Locate the cell with the specified text and output its [X, Y] center coordinate. 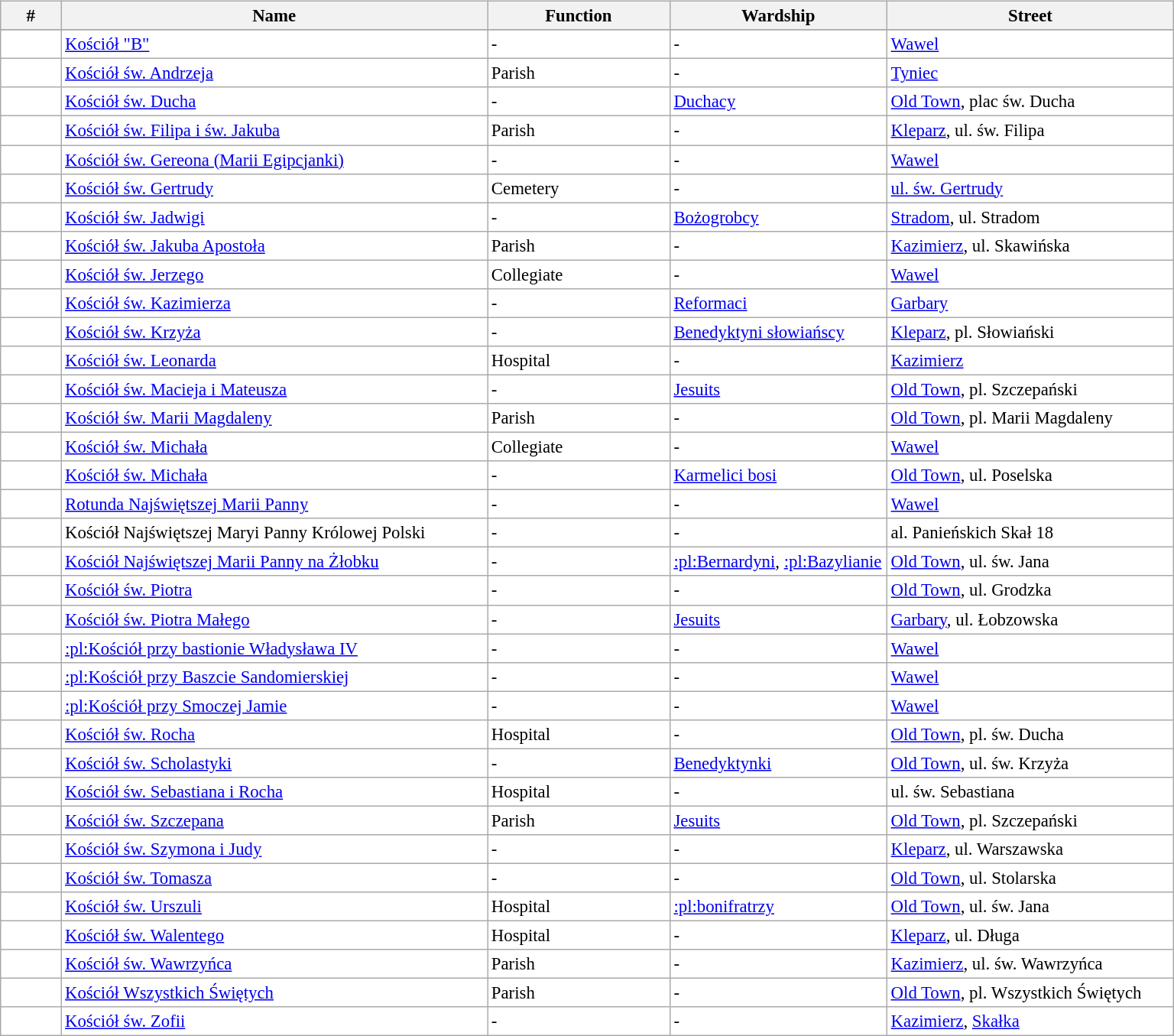
Old Town, ul. Grodzka [1030, 590]
Kościół św. Tomasza [274, 878]
Function [579, 16]
Garbary [1030, 303]
# [31, 16]
Street [1030, 16]
Kościół św. Marii Magdaleny [274, 418]
Kościół św. Jadwigi [274, 217]
Cemetery [579, 188]
Kleparz, ul. św. Filipa [1030, 131]
Old Town, pl. Marii Magdaleny [1030, 418]
ul. św. Gertrudy [1030, 188]
Old Town, ul. św. Krzyża [1030, 763]
Kościół św. Urszuli [274, 907]
Old Town, ul. Stolarska [1030, 878]
Kościół św. Piotra [274, 590]
Rotunda Najświętszej Marii Panny [274, 505]
Kazimierz, ul. św. Wawrzyńca [1030, 964]
Kościół św. Scholastyki [274, 763]
:pl:Bernardyni, :pl:Bazylianie [778, 562]
Kościół św. Rocha [274, 734]
Kleparz, pl. Słowiański [1030, 332]
:pl:Kościół przy Smoczej Jamie [274, 706]
Kościół św. Zofii [274, 1021]
Kleparz, ul. Warszawska [1030, 849]
Bożogrobcy [778, 217]
Kazimierz, Skałka [1030, 1021]
Old Town, pl. Wszystkich Świętych [1030, 993]
Wardship [778, 16]
Kościół "B" [274, 44]
Kościół św. Jakuba Apostoła [274, 245]
:pl:Kościół przy bastionie Władysława IV [274, 648]
Name [274, 16]
Kościół św. Macieja i Mateusza [274, 389]
Kazimierz, ul. Skawińska [1030, 245]
Kościół Najświętszej Maryi Panny Królowej Polski [274, 533]
Kościół św. Sebastiana i Rocha [274, 792]
Kościół św. Leonarda [274, 361]
:pl:Kościół przy Baszcie Sandomierskiej [274, 677]
Kościół św. Szymona i Judy [274, 849]
Kościół św. Piotra Małego [274, 619]
Tyniec [1030, 73]
Kościół św. Wawrzyńca [274, 964]
Kościół św. Filipa i św. Jakuba [274, 131]
:pl:bonifratrzy [778, 907]
Kościół św. Szczepana [274, 820]
Kazimierz [1030, 361]
Kościół św. Gertrudy [274, 188]
Kościół św. Walentego [274, 936]
Kościół św. Krzyża [274, 332]
Reformaci [778, 303]
Kościół Wszystkich Świętych [274, 993]
Garbary, ul. Łobzowska [1030, 619]
Benedyktynki [778, 763]
al. Panieńskich Skał 18 [1030, 533]
Kościół św. Gereona (Marii Egipcjanki) [274, 160]
Old Town, plac św. Ducha [1030, 102]
Kleparz, ul. Długa [1030, 936]
Old Town, pl. św. Ducha [1030, 734]
Kościół św. Jerzego [274, 274]
Benedyktyni słowiańscy [778, 332]
Kościół Najświętszej Marii Panny na Żłobku [274, 562]
Stradom, ul. Stradom [1030, 217]
Kościół św. Ducha [274, 102]
Kościół św. Kazimierza [274, 303]
ul. św. Sebastiana [1030, 792]
Old Town, ul. Poselska [1030, 476]
Kościół św. Andrzeja [274, 73]
Karmelici bosi [778, 476]
Duchacy [778, 102]
